From the cell containing the given text, extract its center point as [x, y] coordinate. 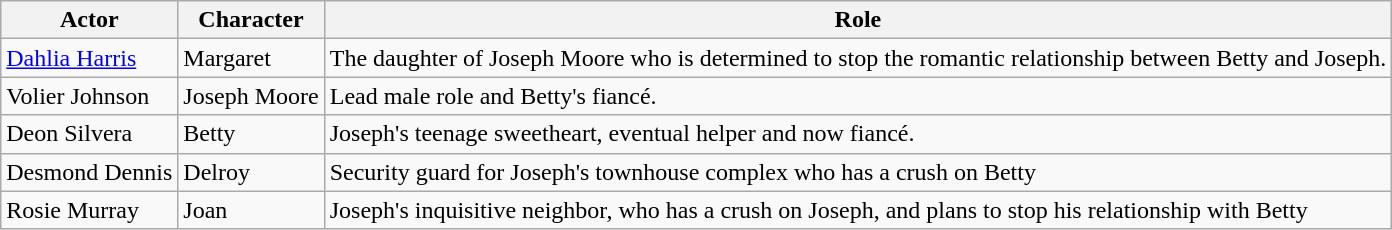
Joseph Moore [251, 96]
Character [251, 20]
Role [858, 20]
Rosie Murray [90, 210]
Actor [90, 20]
Desmond Dennis [90, 172]
Margaret [251, 58]
Joan [251, 210]
Delroy [251, 172]
Joseph's teenage sweetheart, eventual helper and now fiancé. [858, 134]
Deon Silvera [90, 134]
Volier Johnson [90, 96]
Lead male role and Betty's fiancé. [858, 96]
Security guard for Joseph's townhouse complex who has a crush on Betty [858, 172]
The daughter of Joseph Moore who is determined to stop the romantic relationship between Betty and Joseph. [858, 58]
Betty [251, 134]
Joseph's inquisitive neighbor, who has a crush on Joseph, and plans to stop his relationship with Betty [858, 210]
Dahlia Harris [90, 58]
